From the cell containing the given text, extract its center point as (x, y) coordinate. 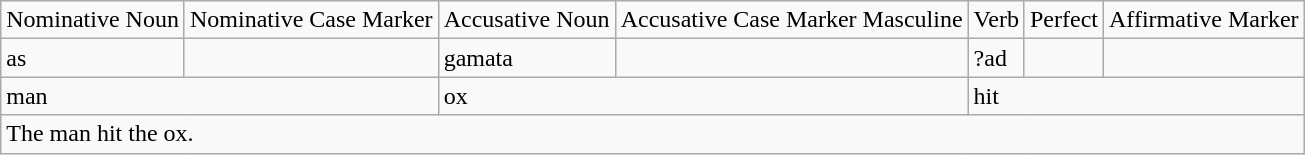
Accusative Noun (526, 20)
man (220, 96)
Accusative Case Marker Masculine (792, 20)
Verb (996, 20)
ox (703, 96)
The man hit the ox. (652, 134)
Nominative Case Marker (311, 20)
Nominative Noun (93, 20)
Perfect (1064, 20)
gamata (526, 58)
Affirmative Marker (1204, 20)
as (93, 58)
hit (1136, 96)
?ad (996, 58)
